Capture the cell that displays the provided text and extract its (x, y) central coordinate. 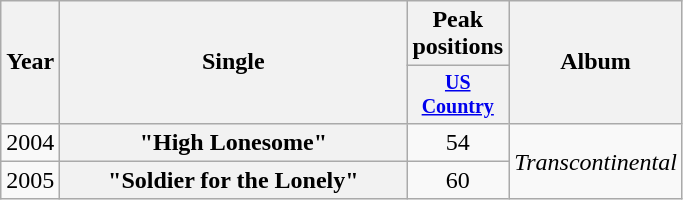
54 (458, 142)
"Soldier for the Lonely" (234, 180)
2005 (30, 180)
Single (234, 62)
"High Lonesome" (234, 142)
2004 (30, 142)
Peak positions (458, 34)
60 (458, 180)
Transcontinental (596, 161)
Album (596, 62)
US Country (458, 94)
Year (30, 62)
